Return the [x, y] coordinate for the center point of the cell that contains the specified text.  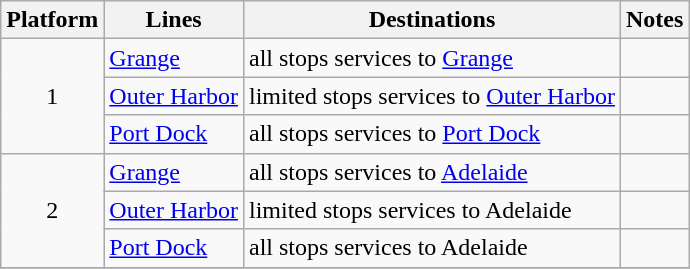
Lines [174, 20]
all stops services to Grange [432, 58]
1 [52, 96]
limited stops services to Outer Harbor [432, 96]
Destinations [432, 20]
Notes [654, 20]
limited stops services to Adelaide [432, 210]
2 [52, 210]
all stops services to Port Dock [432, 134]
Platform [52, 20]
